For the text-containing cell, return its midpoint in [X, Y] coordinate format. 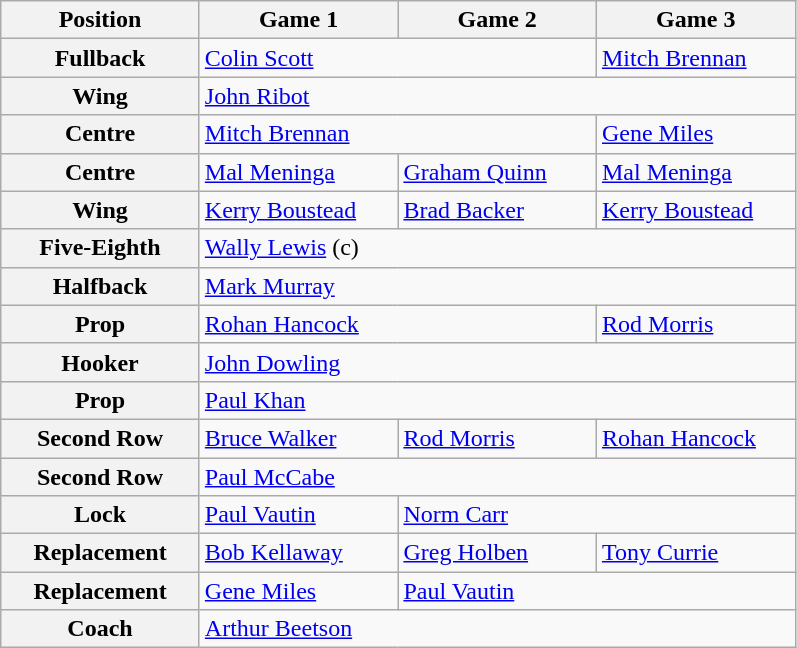
Brad Backer [498, 210]
Hooker [100, 362]
John Ribot [497, 96]
Norm Carr [596, 515]
Colin Scott [398, 58]
Bruce Walker [298, 438]
Game 1 [298, 20]
Greg Holben [498, 553]
Five-Eighth [100, 248]
Coach [100, 629]
John Dowling [497, 362]
Paul McCabe [497, 477]
Bob Kellaway [298, 553]
Mark Murray [497, 286]
Wally Lewis (c) [497, 248]
Position [100, 20]
Arthur Beetson [497, 629]
Tony Currie [696, 553]
Graham Quinn [498, 172]
Fullback [100, 58]
Game 2 [498, 20]
Halfback [100, 286]
Paul Khan [497, 400]
Game 3 [696, 20]
Lock [100, 515]
